Extract the (x, y) coordinate from the center of the cell holding the provided text.  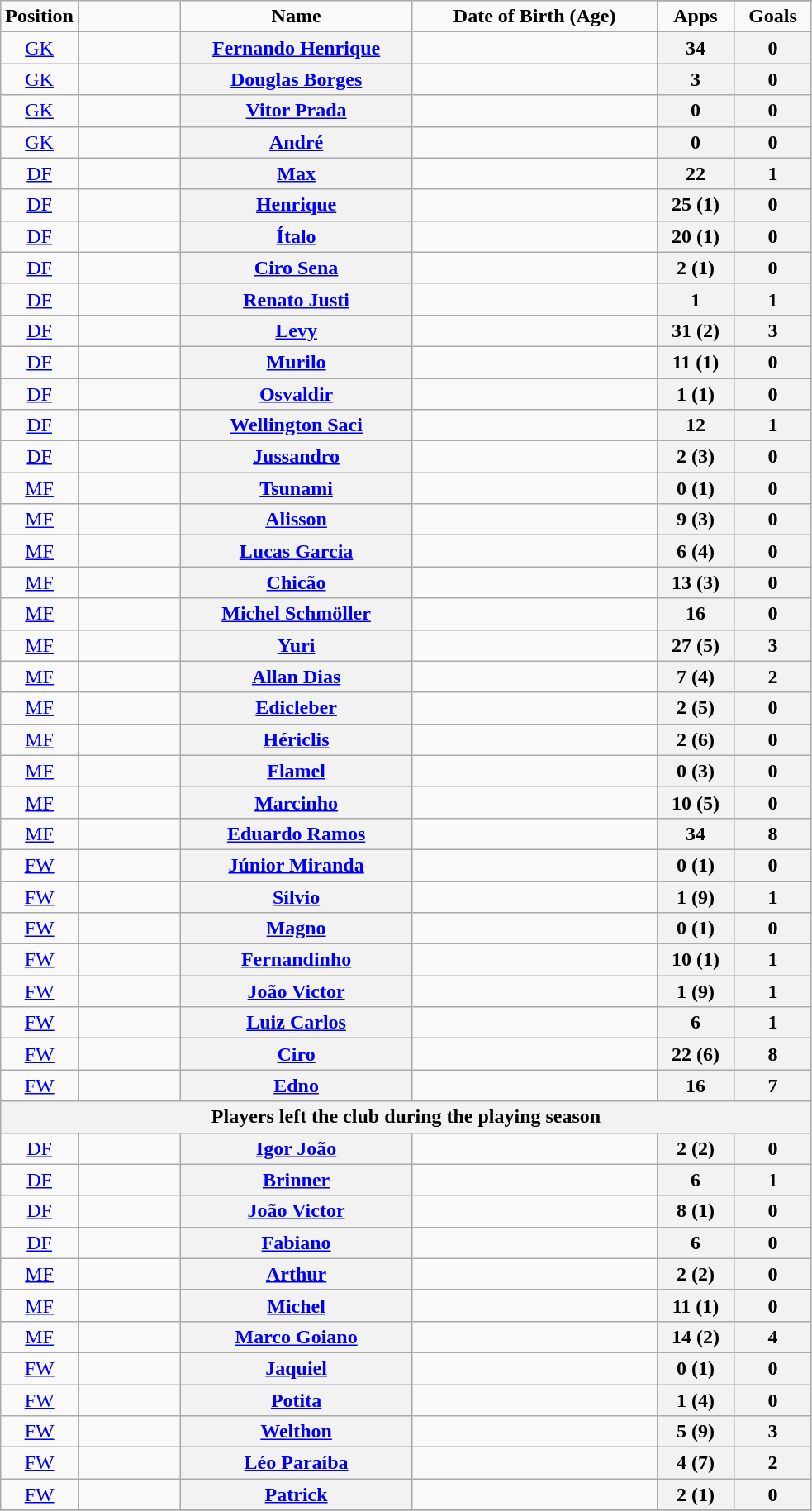
Potita (296, 1400)
Murilo (296, 362)
Brinner (296, 1180)
Marco Goiano (296, 1337)
Douglas Borges (296, 79)
Max (296, 173)
25 (1) (696, 205)
6 (4) (696, 551)
Marcinho (296, 802)
31 (2) (696, 330)
22 (696, 173)
Henrique (296, 205)
Luiz Carlos (296, 1023)
2 (5) (696, 708)
13 (3) (696, 582)
Osvaldir (296, 394)
Levy (296, 330)
7 (773, 1086)
Position (40, 17)
Vitor Prada (296, 111)
Date of Birth (Age) (534, 17)
10 (1) (696, 960)
1 (4) (696, 1400)
Michel Schmöller (296, 614)
Léo Paraíba (296, 1463)
Júnior Miranda (296, 865)
2 (3) (696, 457)
4 (7) (696, 1463)
Arthur (296, 1274)
Jaquiel (296, 1368)
Ítalo (296, 236)
Magno (296, 929)
Fabiano (296, 1243)
Ciro Sena (296, 268)
Hériclis (296, 739)
Welthon (296, 1432)
5 (9) (696, 1432)
Wellington Saci (296, 425)
Alisson (296, 520)
Igor João (296, 1148)
10 (5) (696, 802)
8 (1) (696, 1211)
14 (2) (696, 1337)
Goals (773, 17)
9 (3) (696, 520)
Edicleber (296, 708)
Yuri (296, 645)
Renato Justi (296, 299)
Lucas Garcia (296, 551)
1 (1) (696, 394)
4 (773, 1337)
Chicão (296, 582)
Name (296, 17)
Patrick (296, 1494)
Players left the club during the playing season (406, 1117)
Jussandro (296, 457)
20 (1) (696, 236)
7 (4) (696, 677)
Sílvio (296, 896)
Eduardo Ramos (296, 834)
Tsunami (296, 488)
0 (3) (696, 771)
Edno (296, 1086)
Flamel (296, 771)
12 (696, 425)
Apps (696, 17)
Fernandinho (296, 960)
Fernando Henrique (296, 48)
André (296, 142)
27 (5) (696, 645)
Michel (296, 1305)
Allan Dias (296, 677)
Ciro (296, 1054)
2 (6) (696, 739)
22 (6) (696, 1054)
